Determine the (X, Y) coordinate at the center of the cell enclosing the given text.  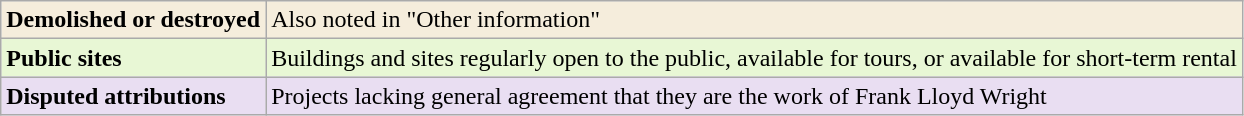
Disputed attributions (134, 96)
Buildings and sites regularly open to the public, available for tours, or available for short-term rental (754, 58)
Public sites (134, 58)
Also noted in "Other information" (754, 20)
Demolished or destroyed (134, 20)
Projects lacking general agreement that they are the work of Frank Lloyd Wright (754, 96)
